Determine the (X, Y) coordinate at the center of the cell enclosing the given text.  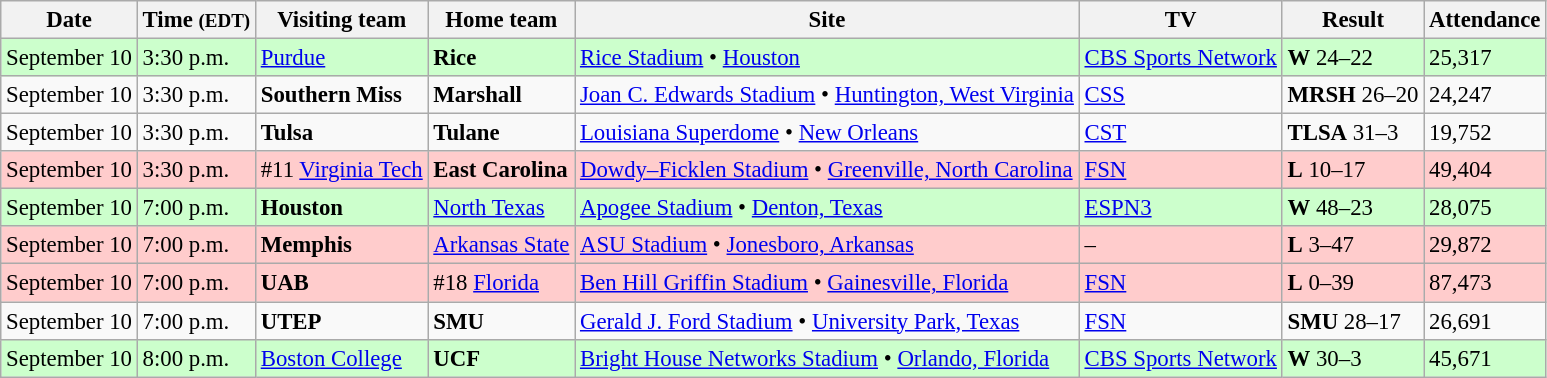
25,317 (1485, 58)
North Texas (502, 208)
Visiting team (342, 20)
Louisiana Superdome • New Orleans (828, 133)
Purdue (342, 58)
MRSH 26–20 (1353, 95)
Houston (342, 208)
East Carolina (502, 170)
Southern Miss (342, 95)
87,473 (1485, 283)
W 30–3 (1353, 358)
26,691 (1485, 321)
Attendance (1485, 20)
24,247 (1485, 95)
TLSA 31–3 (1353, 133)
#18 Florida (502, 283)
Tulsa (342, 133)
Site (828, 20)
ASU Stadium • Jonesboro, Arkansas (828, 245)
#11 Virginia Tech (342, 170)
L 3–47 (1353, 245)
SMU 28–17 (1353, 321)
Date (69, 20)
8:00 p.m. (196, 358)
Memphis (342, 245)
Tulane (502, 133)
Result (1353, 20)
W 24–22 (1353, 58)
TV (1180, 20)
Dowdy–Ficklen Stadium • Greenville, North Carolina (828, 170)
Arkansas State (502, 245)
W 48–23 (1353, 208)
Apogee Stadium • Denton, Texas (828, 208)
28,075 (1485, 208)
Joan C. Edwards Stadium • Huntington, West Virginia (828, 95)
Time (EDT) (196, 20)
SMU (502, 321)
ESPN3 (1180, 208)
Marshall (502, 95)
CST (1180, 133)
UTEP (342, 321)
L 0–39 (1353, 283)
Ben Hill Griffin Stadium • Gainesville, Florida (828, 283)
Rice (502, 58)
45,671 (1485, 358)
Home team (502, 20)
CSS (1180, 95)
L 10–17 (1353, 170)
19,752 (1485, 133)
29,872 (1485, 245)
UCF (502, 358)
Bright House Networks Stadium • Orlando, Florida (828, 358)
Gerald J. Ford Stadium • University Park, Texas (828, 321)
49,404 (1485, 170)
UAB (342, 283)
– (1180, 245)
Boston College (342, 358)
Rice Stadium • Houston (828, 58)
